Return the (X, Y) coordinate for the center point of the cell that contains the specified text.  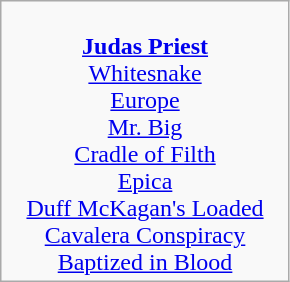
Judas Priest Whitesnake Europe Mr. Big Cradle of Filth Epica Duff McKagan's Loaded Cavalera Conspiracy Baptized in Blood (146, 142)
